Return (x, y) of the center of cell containing provided text 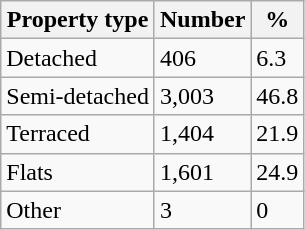
Property type (78, 20)
3,003 (202, 96)
21.9 (278, 134)
Flats (78, 172)
Detached (78, 58)
6.3 (278, 58)
46.8 (278, 96)
406 (202, 58)
3 (202, 210)
% (278, 20)
1,404 (202, 134)
Semi-detached (78, 96)
Number (202, 20)
Other (78, 210)
Terraced (78, 134)
24.9 (278, 172)
1,601 (202, 172)
0 (278, 210)
